From the cell containing the given text, extract its center point as [x, y] coordinate. 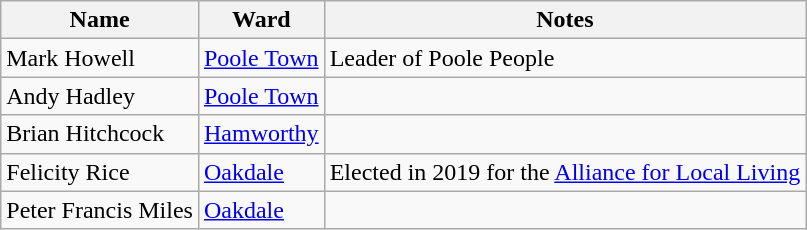
Leader of Poole People [565, 58]
Brian Hitchcock [100, 134]
Notes [565, 20]
Ward [261, 20]
Mark Howell [100, 58]
Name [100, 20]
Elected in 2019 for the Alliance for Local Living [565, 172]
Andy Hadley [100, 96]
Hamworthy [261, 134]
Felicity Rice [100, 172]
Peter Francis Miles [100, 210]
